Return [x, y] of the center of cell containing provided text 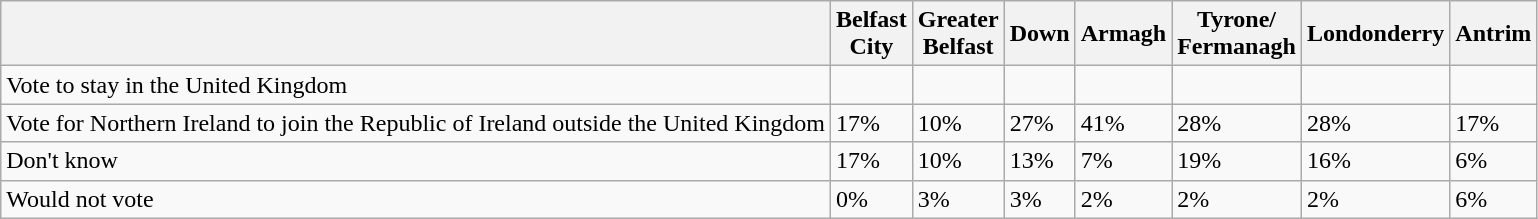
Armagh [1123, 34]
Londonderry [1375, 34]
7% [1123, 161]
13% [1040, 161]
GreaterBelfast [958, 34]
BelfastCity [872, 34]
Would not vote [416, 199]
0% [872, 199]
19% [1237, 161]
Vote for Northern Ireland to join the Republic of Ireland outside the United Kingdom [416, 123]
27% [1040, 123]
Down [1040, 34]
Don't know [416, 161]
Tyrone/Fermanagh [1237, 34]
41% [1123, 123]
16% [1375, 161]
Antrim [1494, 34]
Vote to stay in the United Kingdom [416, 85]
